Search for the cell housing the specified text and yield its [x, y] center coordinate. 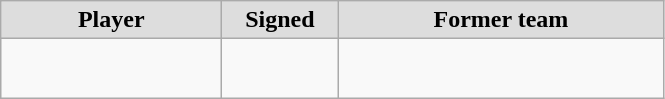
Player [112, 20]
Signed [280, 20]
Former team [501, 20]
